Identify which cell holds the provided text, then report its [x, y] central coordinate. 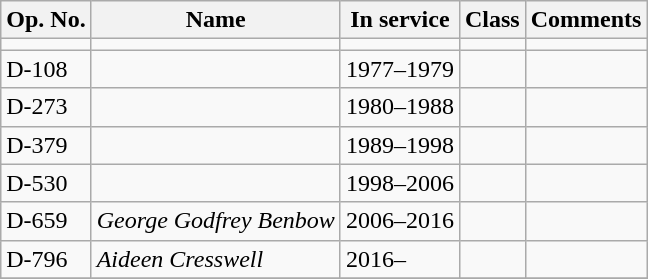
D-659 [46, 221]
Aideen Cresswell [216, 259]
2016– [400, 259]
Comments [586, 20]
D-273 [46, 107]
1998–2006 [400, 183]
In service [400, 20]
Op. No. [46, 20]
D-796 [46, 259]
Class [492, 20]
Name [216, 20]
D-530 [46, 183]
D-108 [46, 69]
D-379 [46, 145]
1980–1988 [400, 107]
2006–2016 [400, 221]
George Godfrey Benbow [216, 221]
1977–1979 [400, 69]
1989–1998 [400, 145]
